Detect which cell encompasses the target text, then output its (x, y) center coordinate. 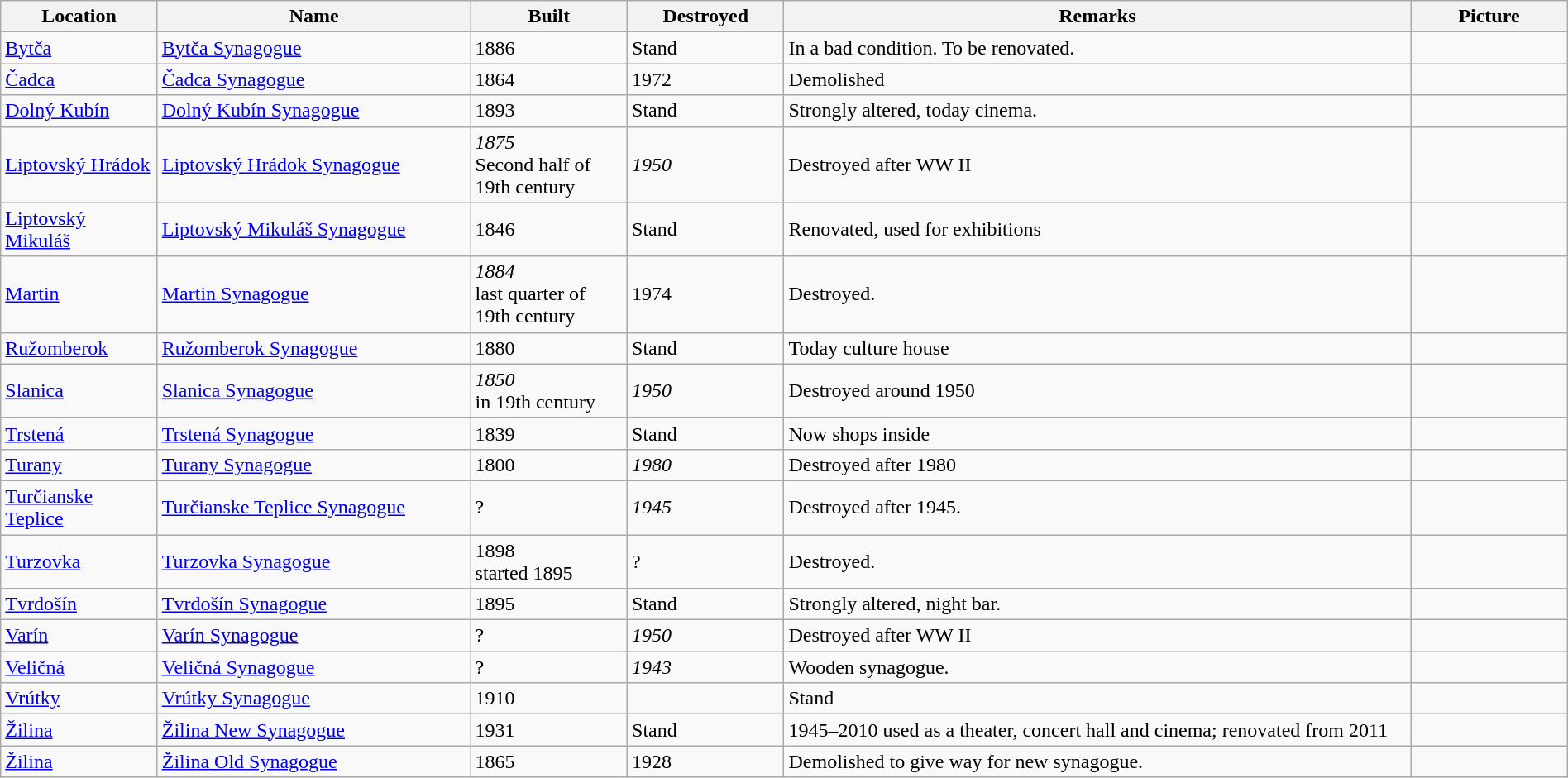
Varín (79, 636)
1886 (549, 48)
Today culture house (1097, 348)
1898started 1895 (549, 561)
Žilina New Synagogue (314, 730)
Dolný Kubín (79, 111)
1943 (706, 667)
Varín Synagogue (314, 636)
Strongly altered, today cinema. (1097, 111)
Vrútky (79, 699)
1875Second half of 19th century (549, 165)
Turany Synagogue (314, 465)
Name (314, 17)
Martin Synagogue (314, 294)
Tvrdošín Synagogue (314, 604)
Location (79, 17)
Picture (1489, 17)
1846 (549, 230)
Žilina Old Synagogue (314, 761)
Turzovka Synagogue (314, 561)
Destroyed (706, 17)
1800 (549, 465)
Wooden synagogue. (1097, 667)
1945–2010 used as a theater, concert hall and cinema; renovated from 2011 (1097, 730)
Dolný Kubín Synagogue (314, 111)
Veličná (79, 667)
1864 (549, 79)
Liptovský Mikuláš (79, 230)
1850in 19th century (549, 390)
1880 (549, 348)
Destroyed around 1950 (1097, 390)
1895 (549, 604)
1980 (706, 465)
Liptovský Mikuláš Synagogue (314, 230)
Turčianske Teplice (79, 508)
Ružomberok (79, 348)
Ružomberok Synagogue (314, 348)
Destroyed after 1945. (1097, 508)
1972 (706, 79)
Tvrdošín (79, 604)
Bytča Synagogue (314, 48)
1839 (549, 433)
Slanica Synagogue (314, 390)
Čadca Synagogue (314, 79)
Turany (79, 465)
Čadca (79, 79)
Turzovka (79, 561)
Vrútky Synagogue (314, 699)
Now shops inside (1097, 433)
Built (549, 17)
Liptovský Hrádok (79, 165)
1884last quarter of 19th century (549, 294)
In a bad condition. To be renovated. (1097, 48)
Trstená (79, 433)
Martin (79, 294)
Remarks (1097, 17)
Liptovský Hrádok Synagogue (314, 165)
1865 (549, 761)
1931 (549, 730)
1974 (706, 294)
Renovated, used for exhibitions (1097, 230)
1910 (549, 699)
Bytča (79, 48)
Demolished (1097, 79)
Veličná Synagogue (314, 667)
Trstená Synagogue (314, 433)
Destroyed after 1980 (1097, 465)
1893 (549, 111)
Demolished to give way for new synagogue. (1097, 761)
Slanica (79, 390)
Turčianske Teplice Synagogue (314, 508)
Strongly altered, night bar. (1097, 604)
1945 (706, 508)
1928 (706, 761)
